Locate the cell with the specified text and output its (x, y) center coordinate. 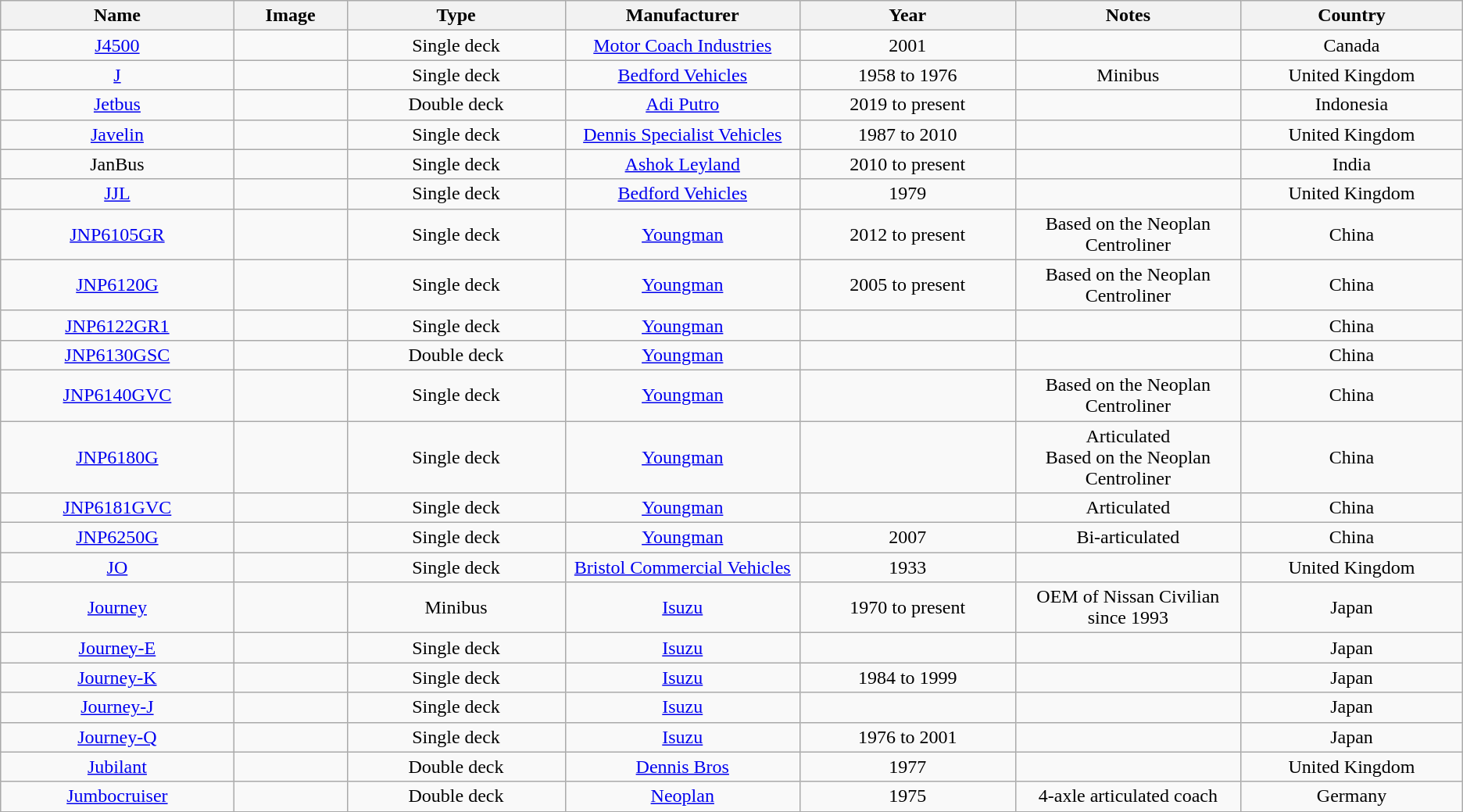
Name (117, 16)
Dennis Bros (682, 767)
1976 to 2001 (907, 737)
Articulated (1129, 508)
Journey-E (117, 648)
JNP6130GSC (117, 355)
J (117, 75)
2005 to present (907, 284)
India (1352, 164)
1975 (907, 796)
J4500 (117, 45)
JNP6122GR1 (117, 325)
Neoplan (682, 796)
Journey-Q (117, 737)
2012 to present (907, 234)
Type (456, 16)
Bi-articulated (1129, 538)
Journey (117, 608)
Year (907, 16)
1970 to present (907, 608)
JNP6120G (117, 284)
ArticulatedBased on the Neoplan Centroliner (1129, 456)
Journey-J (117, 707)
JNP6140GVC (117, 395)
1984 to 1999 (907, 678)
JNP6250G (117, 538)
Javelin (117, 134)
4-axle articulated coach (1129, 796)
2001 (907, 45)
Journey-K (117, 678)
Country (1352, 16)
OEM of Nissan Civilian since 1993 (1129, 608)
JanBus (117, 164)
Jubilant (117, 767)
Ashok Leyland (682, 164)
Notes (1129, 16)
Dennis Specialist Vehicles (682, 134)
Bristol Commercial Vehicles (682, 567)
JNP6105GR (117, 234)
2007 (907, 538)
Germany (1352, 796)
Motor Coach Industries (682, 45)
JO (117, 567)
JNP6180G (117, 456)
JNP6181GVC (117, 508)
1977 (907, 767)
Manufacturer (682, 16)
Jetbus (117, 105)
1987 to 2010 (907, 134)
Jumbocruiser (117, 796)
Adi Putro (682, 105)
1933 (907, 567)
2019 to present (907, 105)
Image (291, 16)
Canada (1352, 45)
Indonesia (1352, 105)
2010 to present (907, 164)
1979 (907, 194)
JJL (117, 194)
1958 to 1976 (907, 75)
